Output the [x, y] coordinate of the center of the cell containing the given text.  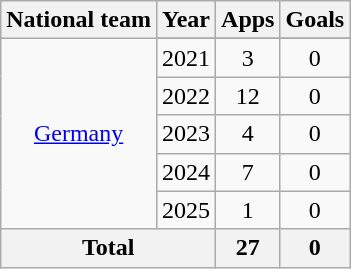
2025 [186, 210]
Goals [315, 20]
2023 [186, 134]
Germany [79, 134]
Apps [248, 20]
Total [108, 248]
2022 [186, 96]
3 [248, 58]
7 [248, 172]
National team [79, 20]
2024 [186, 172]
12 [248, 96]
27 [248, 248]
Year [186, 20]
1 [248, 210]
4 [248, 134]
2021 [186, 58]
